Scan for the cell matching the given text and deliver its (X, Y) coordinate at center. 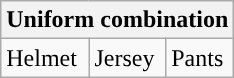
Uniform combination (118, 20)
Helmet (45, 58)
Pants (200, 58)
Jersey (128, 58)
